Scan for the cell matching the given text and deliver its (x, y) coordinate at center. 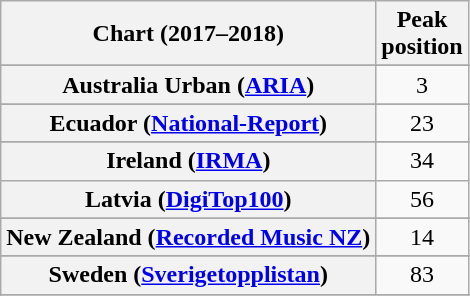
3 (422, 85)
23 (422, 123)
34 (422, 161)
New Zealand (Recorded Music NZ) (188, 237)
Australia Urban (ARIA) (188, 85)
Ecuador (National-Report) (188, 123)
83 (422, 275)
Peakposition (422, 34)
56 (422, 199)
Sweden (Sverigetopplistan) (188, 275)
14 (422, 237)
Latvia (DigiTop100) (188, 199)
Ireland (IRMA) (188, 161)
Chart (2017–2018) (188, 34)
